Detect which cell encompasses the target text, then output its [x, y] center coordinate. 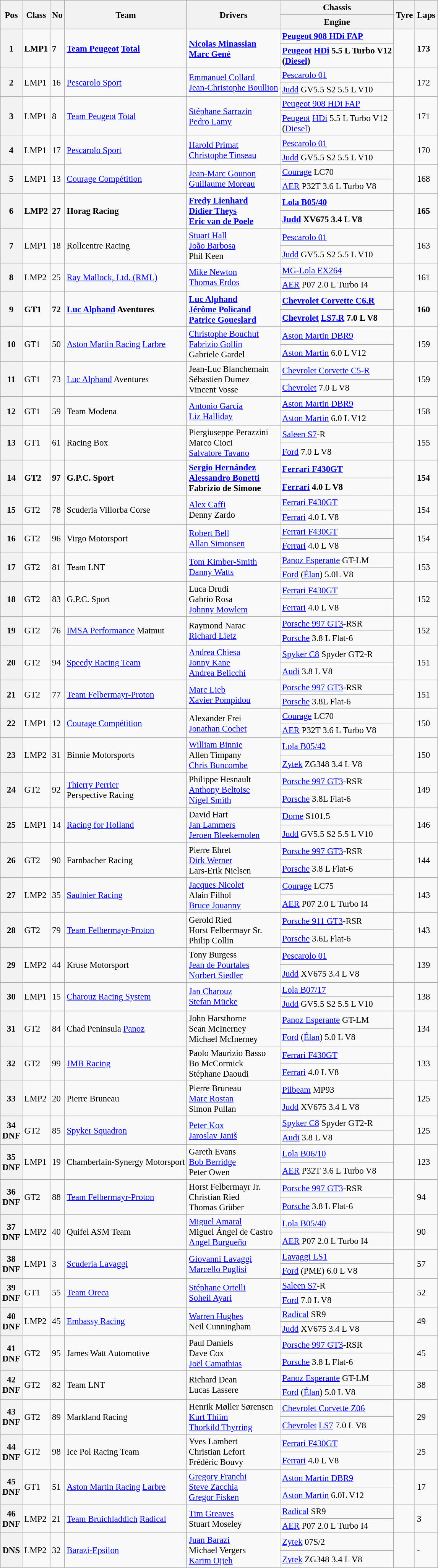
34DNF [11, 1130]
Scuderia Villorba Corse [126, 510]
146 [427, 825]
4 [11, 150]
James Watt Automotive [126, 1353]
Chevrolet LS7 7.0 L V8 [337, 1426]
84 [57, 1029]
153 [427, 567]
173 [427, 48]
Lola B07/17 [337, 990]
Yves Lambert Christian Lefort Frédéric Bouvy [234, 1452]
Stuart Hall João Barbosa Phil Keen [234, 246]
Nicolas Minassian Marc Gené [234, 48]
Racing Box [126, 443]
Binnie Motorsports [126, 755]
David Hart Jan Lammers Jeroen Bleekemolen [234, 825]
Chamberlain-Synergy Motorsport [126, 1162]
92 [57, 790]
Zytek 07S/2 [337, 1542]
Philippe Hesnault Anthony Beltoise Nigel Smith [234, 790]
Antonio García Liz Halliday [234, 411]
Embassy Racing [126, 1321]
Stéphane Sarrazin Pedro Lamy [234, 116]
139 [427, 965]
38DNF [11, 1264]
Stéphane Ortelli Soheil Ayari [234, 1293]
Henrik Møller Sørensen Kurt Thiim Thorkild Thyrring [234, 1417]
36DNF [11, 1197]
Luca Drudi Gabrio Rosa Johnny Mowlem [234, 599]
1 [11, 48]
95 [57, 1353]
172 [427, 82]
Richard Dean Lucas Lassere [234, 1385]
170 [427, 150]
10 [11, 344]
Ice Pol Racing Team [126, 1452]
41DNF [11, 1353]
IMSA Performance Matmut [126, 631]
Jean-Marc Gounon Guillaume Moreau [234, 179]
Gregory Franchi Steve Zacchia Gregor Fisken [234, 1487]
Tony Burgess Jean de Pourtales Norbert Siedler [234, 965]
Markland Racing [126, 1417]
No [57, 15]
Paul Daniels Dave Cox Joël Camathias [234, 1353]
Scuderia Lavaggi [126, 1264]
Rollcentre Racing [126, 246]
Aston Martin 6.0L V12 [337, 1495]
Fredy Lienhard Didier Theys Eric van de Poele [234, 211]
23 [11, 755]
165 [427, 211]
44DNF [11, 1452]
144 [427, 860]
40DNF [11, 1321]
33 [11, 1098]
30 [11, 996]
Horst Felbermayr Jr. Christian Ried Thomas Grüber [234, 1197]
57 [427, 1264]
163 [427, 246]
Porsche 911 GT3-RSR [337, 921]
Tim Greaves Stuart Moseley [234, 1519]
Lola B06/10 [337, 1153]
Chevrolet Corvette Z06 [337, 1408]
42DNF [11, 1385]
Team Modena [126, 411]
73 [57, 379]
44 [57, 965]
50 [57, 344]
Speedy Racing Team [126, 663]
123 [427, 1162]
Virgo Motorsport [126, 538]
2 [11, 82]
9 [11, 309]
155 [427, 443]
160 [427, 309]
82 [57, 1385]
William Binnie Allen Timpany Chris Buncombe [234, 755]
Pos [11, 15]
Quifel ASM Team [126, 1232]
78 [57, 510]
Pilbeam MP93 [337, 1090]
Tom Kimber-Smith Danny Watts [234, 567]
6 [11, 211]
Lavaggi LS1 [337, 1257]
59 [57, 411]
Raymond Narac Richard Lietz [234, 631]
Charouz Racing System [126, 996]
85 [57, 1130]
Porsche 3.6L Flat-6 [337, 939]
76 [57, 631]
MG-Lola EX264 [337, 270]
Spyker Squadron [126, 1130]
Gareth Evans Bob Berridge Peter Owen [234, 1162]
22 [11, 723]
45DNF [11, 1487]
72 [57, 309]
Paolo Maurizio Basso Bo McCormick Stéphane Daoudi [234, 1064]
Sergio Hernández Alessandro Bonetti Fabrizio de Simone [234, 478]
Ford (PME) 6.0 L V8 [337, 1271]
149 [427, 790]
28 [11, 930]
Harold Primat Christophe Tinseau [234, 150]
96 [57, 538]
39DNF [11, 1293]
- [427, 1550]
Ray Mallock, Ltd. (RML) [126, 277]
Racing for Holland [126, 825]
134 [427, 1029]
Chevrolet Corvette C6.R [337, 300]
Team [126, 15]
Dome S101.5 [337, 816]
Chevrolet Corvette C5-R [337, 371]
5 [11, 179]
37DNF [11, 1232]
168 [427, 179]
Alexander Frei Jonathan Cochet [234, 723]
JMB Racing [126, 1064]
81 [57, 567]
83 [57, 599]
35 [57, 895]
Robert Bell Allan Simonsen [234, 538]
Courage LC75 [337, 886]
40 [57, 1232]
Miguel Amaral Miguel Ángel de Castro Angel Burgueño [234, 1232]
Juan Barazi Michael Vergers Karim Ojjeh [234, 1550]
97 [57, 478]
38 [427, 1385]
Chevrolet LS7.R 7.0 L V8 [337, 318]
Pierre Bruneau Marc Rostan Simon Pullan [234, 1098]
Tyre [404, 15]
DNS [11, 1550]
98 [57, 1452]
Christophe Bouchut Fabrizio Gollin Gabriele Gardel [234, 344]
Pierre Ehret Dirk Werner Lars-Erik Nielsen [234, 860]
138 [427, 996]
Thierry Perrier Perspective Racing [126, 790]
Kruse Motorsport [126, 965]
Jan Charouz Stefan Mücke [234, 996]
Mike Newton Thomas Erdos [234, 277]
Team Oreca [126, 1293]
133 [427, 1064]
Luc Alphand Jérôme Policand Patrice Goueslard [234, 309]
35DNF [11, 1162]
Chevrolet 7.0 L V8 [337, 388]
Chad Peninsula Panoz [126, 1029]
161 [427, 277]
55 [57, 1293]
Gerold Ried Horst Felbermayr Sr. Philip Collin [234, 930]
Jacques Nicolet Alain Filhol Bruce Jouanny [234, 895]
Chassis [337, 8]
77 [57, 695]
11 [11, 379]
Warren Hughes Neil Cunningham [234, 1321]
Andrea Chiesa Jonny Kane Andrea Belicchi [234, 663]
John Harsthorne Sean McInerney Michael McInerney [234, 1029]
88 [57, 1197]
158 [427, 411]
Peter Kox Jaroslav Janiš [234, 1130]
Emmanuel Collard Jean-Christophe Boullion [234, 82]
Ford (Élan) 5.0L V8 [337, 575]
49 [427, 1321]
Team Bruichladdich Radical [126, 1519]
Piergiuseppe Perazzini Marco Cioci Salvatore Tavano [234, 443]
Class [36, 15]
61 [57, 443]
99 [57, 1064]
51 [57, 1487]
Alex Caffi Denny Zardo [234, 510]
46DNF [11, 1519]
24 [11, 790]
Barazi-Epsilon [126, 1550]
Engine [337, 22]
79 [57, 930]
Laps [427, 15]
Farnbacher Racing [126, 860]
43DNF [11, 1417]
Pierre Bruneau [126, 1098]
Marc Lieb Xavier Pompidou [234, 695]
89 [57, 1417]
Horag Racing [126, 211]
Giovanni Lavaggi Marcello Puglisi [234, 1264]
26 [11, 860]
Lola B05/42 [337, 746]
52 [427, 1293]
Jean-Luc Blanchemain Sébastien Dumez Vincent Vosse [234, 379]
Saulnier Racing [126, 895]
171 [427, 116]
Drivers [234, 15]
